Identify which cell holds the provided text, then report its (x, y) central coordinate. 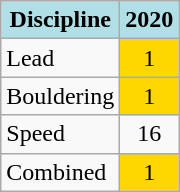
Combined (60, 172)
Discipline (60, 20)
2020 (150, 20)
16 (150, 134)
Speed (60, 134)
Bouldering (60, 96)
Lead (60, 58)
